Provide the [X, Y] coordinate of the cell's center where the given text is located.  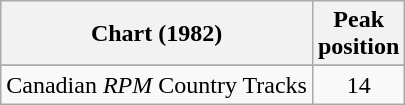
Peakposition [358, 34]
Chart (1982) [157, 34]
Canadian RPM Country Tracks [157, 85]
14 [358, 85]
